Pinpoint the cell where the given text exists, returning its (x, y) midpoint coordinate. 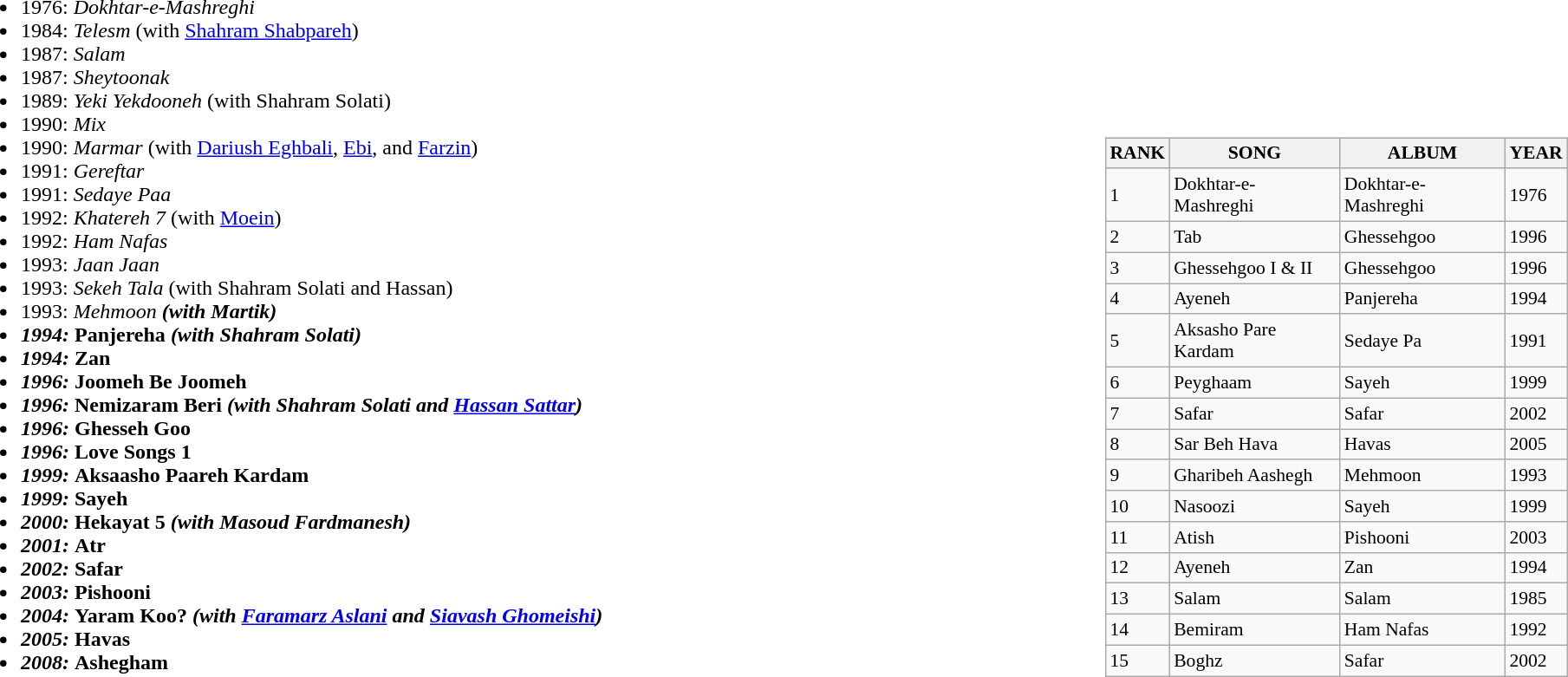
YEAR (1536, 153)
4 (1137, 299)
Atish (1255, 537)
9 (1137, 475)
Peyghaam (1255, 382)
10 (1137, 506)
13 (1137, 599)
1985 (1536, 599)
Nasoozi (1255, 506)
12 (1137, 568)
1993 (1536, 475)
7 (1137, 413)
Ham Nafas (1423, 629)
Sar Beh Hava (1255, 445)
1 (1137, 194)
Sedaye Pa (1423, 340)
Ghessehgoo I & II (1255, 268)
ALBUM (1423, 153)
Gharibeh Aashegh (1255, 475)
15 (1137, 661)
6 (1137, 382)
RANK (1137, 153)
Tab (1255, 237)
5 (1137, 340)
2 (1137, 237)
11 (1137, 537)
Bemiram (1255, 629)
2005 (1536, 445)
Zan (1423, 568)
1976 (1536, 194)
Boghz (1255, 661)
SONG (1255, 153)
8 (1137, 445)
1992 (1536, 629)
Panjereha (1423, 299)
1991 (1536, 340)
Aksasho Pare Kardam (1255, 340)
Havas (1423, 445)
14 (1137, 629)
2003 (1536, 537)
Pishooni (1423, 537)
Mehmoon (1423, 475)
3 (1137, 268)
